Provide the [X, Y] coordinate of the cell's center where the given text is located.  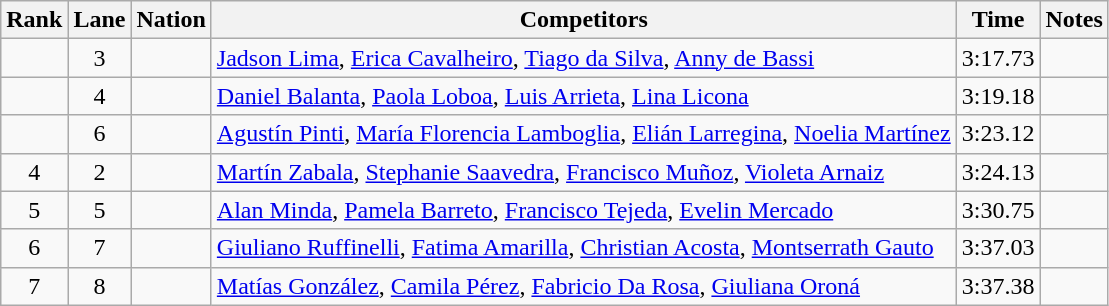
Agustín Pinti, María Florencia Lamboglia, Elián Larregina, Noelia Martínez [584, 134]
3:19.18 [998, 96]
3:23.12 [998, 134]
Alan Minda, Pamela Barreto, Francisco Tejeda, Evelin Mercado [584, 210]
3 [100, 58]
Giuliano Ruffinelli, Fatima Amarilla, Christian Acosta, Montserrath Gauto [584, 248]
Rank [34, 20]
3:37.38 [998, 286]
Nation [171, 20]
Daniel Balanta, Paola Loboa, Luis Arrieta, Lina Licona [584, 96]
Jadson Lima, Erica Cavalheiro, Tiago da Silva, Anny de Bassi [584, 58]
8 [100, 286]
Notes [1074, 20]
Martín Zabala, Stephanie Saavedra, Francisco Muñoz, Violeta Arnaiz [584, 172]
Lane [100, 20]
3:17.73 [998, 58]
Competitors [584, 20]
3:37.03 [998, 248]
2 [100, 172]
Matías González, Camila Pérez, Fabricio Da Rosa, Giuliana Oroná [584, 286]
Time [998, 20]
3:24.13 [998, 172]
3:30.75 [998, 210]
